Return the (x, y) coordinate for the center point of the cell that contains the specified text.  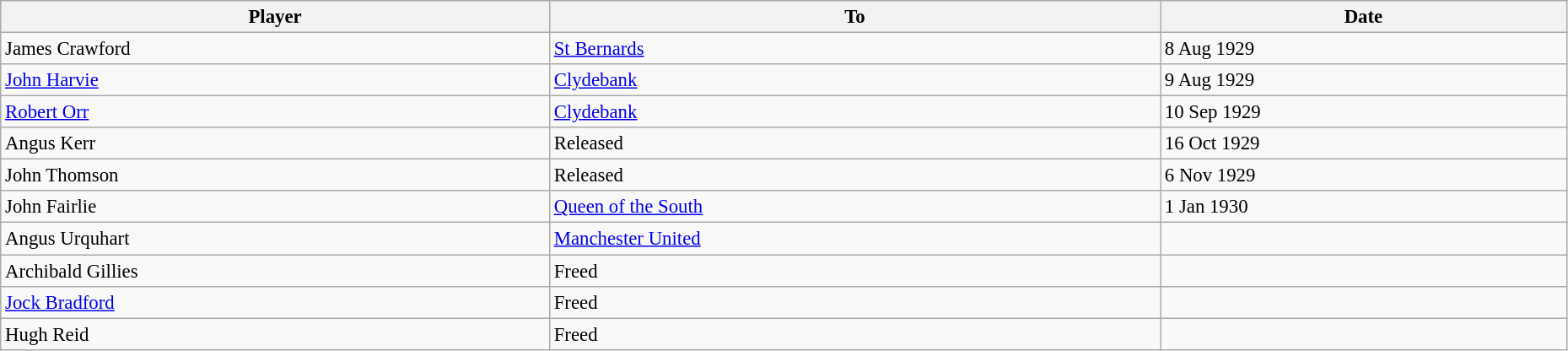
John Thomson (275, 175)
Queen of the South (854, 207)
James Crawford (275, 49)
1 Jan 1930 (1364, 207)
Player (275, 17)
Jock Bradford (275, 302)
Hugh Reid (275, 334)
John Harvie (275, 80)
St Bernards (854, 49)
Manchester United (854, 239)
Archibald Gillies (275, 271)
Date (1364, 17)
Angus Urquhart (275, 239)
8 Aug 1929 (1364, 49)
10 Sep 1929 (1364, 112)
16 Oct 1929 (1364, 143)
To (854, 17)
Robert Orr (275, 112)
6 Nov 1929 (1364, 175)
John Fairlie (275, 207)
9 Aug 1929 (1364, 80)
Angus Kerr (275, 143)
